Search for the cell housing the specified text and yield its [X, Y] center coordinate. 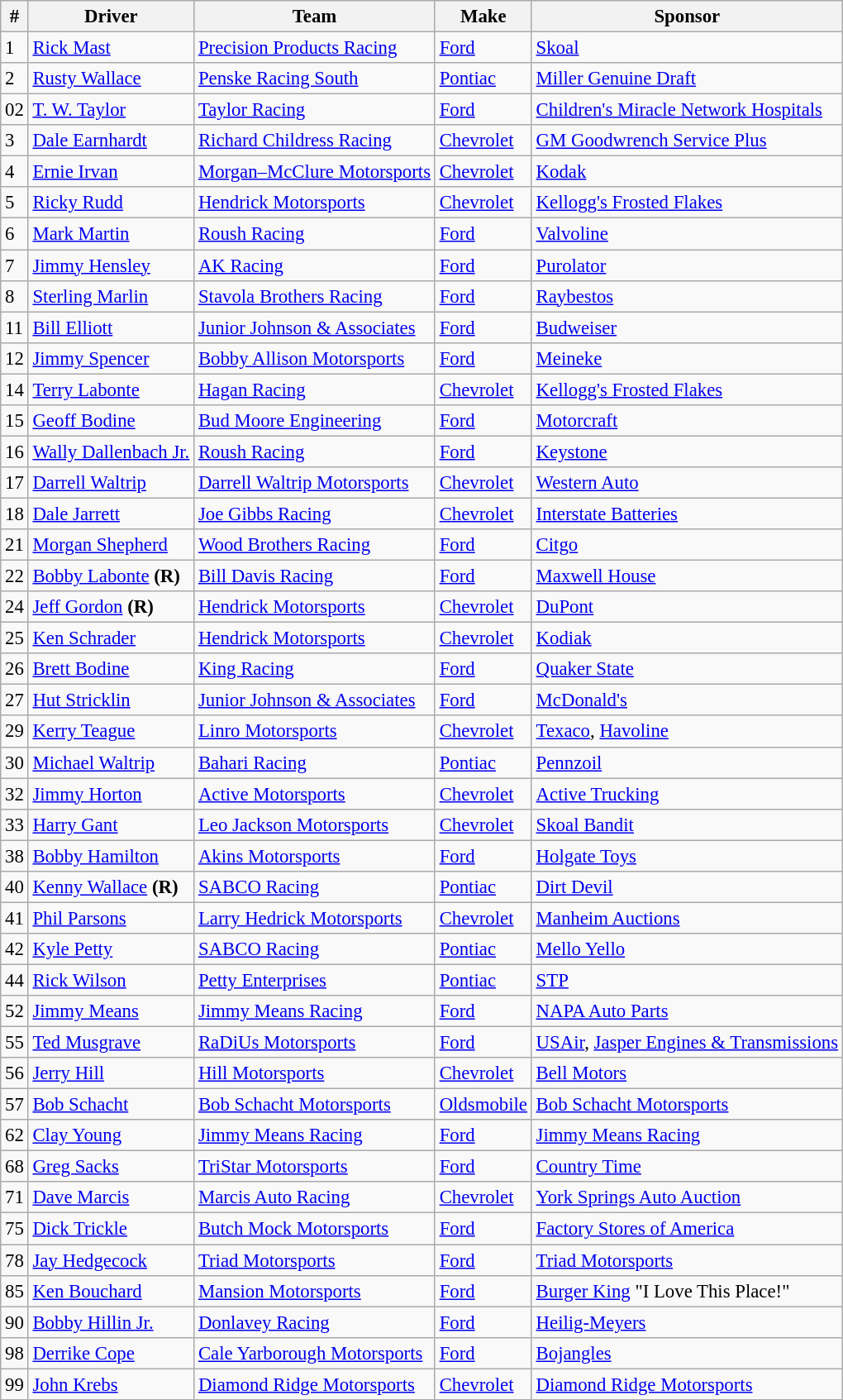
Holgate Toys [687, 856]
Geoff Bodine [111, 421]
Rick Wilson [111, 980]
Western Auto [687, 483]
Jimmy Hensley [111, 265]
Wood Brothers Racing [315, 545]
Oldsmobile [483, 1105]
Mello Yello [687, 949]
T. W. Taylor [111, 110]
Active Trucking [687, 794]
32 [15, 794]
Meineke [687, 358]
Keystone [687, 452]
Children's Miracle Network Hospitals [687, 110]
Penske Racing South [315, 79]
Country Time [687, 1167]
Raybestos [687, 296]
Jimmy Spencer [111, 358]
NAPA Auto Parts [687, 1011]
56 [15, 1073]
York Springs Auto Auction [687, 1198]
Ken Schrader [111, 638]
Heilig-Meyers [687, 1322]
King Racing [315, 669]
Dirt Devil [687, 887]
02 [15, 110]
15 [15, 421]
Wally Dallenbach Jr. [111, 452]
22 [15, 576]
Leo Jackson Motorsports [315, 824]
Ernie Irvan [111, 172]
12 [15, 358]
Burger King "I Love This Place!" [687, 1291]
Bobby Allison Motorsports [315, 358]
27 [15, 700]
Bill Davis Racing [315, 576]
GM Goodwrench Service Plus [687, 141]
68 [15, 1167]
Rusty Wallace [111, 79]
Hagan Racing [315, 389]
98 [15, 1353]
4 [15, 172]
TriStar Motorsports [315, 1167]
Dave Marcis [111, 1198]
Kerry Teague [111, 732]
Richard Childress Racing [315, 141]
Terry Labonte [111, 389]
McDonald's [687, 700]
Maxwell House [687, 576]
Donlavey Racing [315, 1322]
55 [15, 1043]
30 [15, 762]
Kodiak [687, 638]
Mansion Motorsports [315, 1291]
44 [15, 980]
Jimmy Means [111, 1011]
8 [15, 296]
Hut Stricklin [111, 700]
Rick Mast [111, 48]
Bud Moore Engineering [315, 421]
26 [15, 669]
29 [15, 732]
Budweiser [687, 327]
Marcis Auto Racing [315, 1198]
Bell Motors [687, 1073]
Skoal Bandit [687, 824]
2 [15, 79]
Joe Gibbs Racing [315, 514]
Kenny Wallace (R) [111, 887]
24 [15, 607]
USAir, Jasper Engines & Transmissions [687, 1043]
Factory Stores of America [687, 1229]
33 [15, 824]
Linro Motorsports [315, 732]
6 [15, 234]
3 [15, 141]
Sterling Marlin [111, 296]
Bahari Racing [315, 762]
Phil Parsons [111, 918]
Driver [111, 17]
Butch Mock Motorsports [315, 1229]
RaDiUs Motorsports [315, 1043]
Purolator [687, 265]
57 [15, 1105]
78 [15, 1260]
Ken Bouchard [111, 1291]
Texaco, Havoline [687, 732]
52 [15, 1011]
Jerry Hill [111, 1073]
Bill Elliott [111, 327]
Stavola Brothers Racing [315, 296]
Pennzoil [687, 762]
38 [15, 856]
Ricky Rudd [111, 203]
Bob Schacht [111, 1105]
99 [15, 1384]
71 [15, 1198]
Dale Jarrett [111, 514]
85 [15, 1291]
14 [15, 389]
Harry Gant [111, 824]
Ted Musgrave [111, 1043]
Jimmy Horton [111, 794]
# [15, 17]
21 [15, 545]
Make [483, 17]
7 [15, 265]
Sponsor [687, 17]
5 [15, 203]
Petty Enterprises [315, 980]
Michael Waltrip [111, 762]
Precision Products Racing [315, 48]
Taylor Racing [315, 110]
Dick Trickle [111, 1229]
25 [15, 638]
Greg Sacks [111, 1167]
Mark Martin [111, 234]
Miller Genuine Draft [687, 79]
Active Motorsports [315, 794]
Cale Yarborough Motorsports [315, 1353]
John Krebs [111, 1384]
AK Racing [315, 265]
Jeff Gordon (R) [111, 607]
DuPont [687, 607]
Derrike Cope [111, 1353]
17 [15, 483]
16 [15, 452]
18 [15, 514]
42 [15, 949]
Skoal [687, 48]
1 [15, 48]
Bobby Hillin Jr. [111, 1322]
Dale Earnhardt [111, 141]
Bojangles [687, 1353]
Akins Motorsports [315, 856]
41 [15, 918]
Citgo [687, 545]
62 [15, 1135]
Kodak [687, 172]
Quaker State [687, 669]
STP [687, 980]
Valvoline [687, 234]
90 [15, 1322]
Bobby Hamilton [111, 856]
Morgan Shepherd [111, 545]
Team [315, 17]
Morgan–McClure Motorsports [315, 172]
Hill Motorsports [315, 1073]
11 [15, 327]
Motorcraft [687, 421]
Clay Young [111, 1135]
Manheim Auctions [687, 918]
Brett Bodine [111, 669]
75 [15, 1229]
Interstate Batteries [687, 514]
Darrell Waltrip Motorsports [315, 483]
Darrell Waltrip [111, 483]
Bobby Labonte (R) [111, 576]
Jay Hedgecock [111, 1260]
Kyle Petty [111, 949]
Larry Hedrick Motorsports [315, 918]
40 [15, 887]
